Determine the (X, Y) coordinate at the center of the cell enclosing the given text.  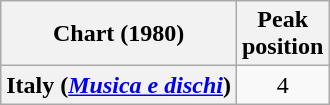
Chart (1980) (119, 34)
4 (282, 85)
Italy (Musica e dischi) (119, 85)
Peakposition (282, 34)
